Return the (X, Y) coordinate for the center point of the cell that contains the specified text.  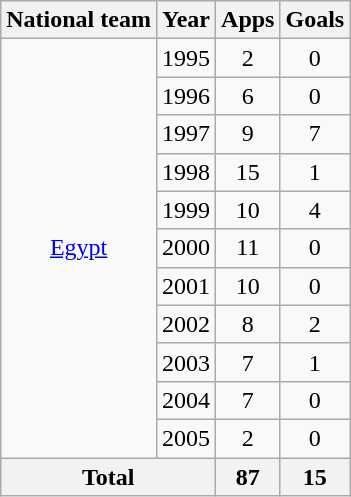
1998 (186, 172)
Apps (248, 20)
1997 (186, 134)
2003 (186, 362)
Total (108, 477)
National team (79, 20)
8 (248, 324)
1995 (186, 58)
4 (315, 210)
Egypt (79, 248)
1999 (186, 210)
2004 (186, 400)
2000 (186, 248)
Year (186, 20)
2002 (186, 324)
9 (248, 134)
Goals (315, 20)
2005 (186, 438)
87 (248, 477)
11 (248, 248)
6 (248, 96)
2001 (186, 286)
1996 (186, 96)
